Detect which cell encompasses the target text, then output its (X, Y) center coordinate. 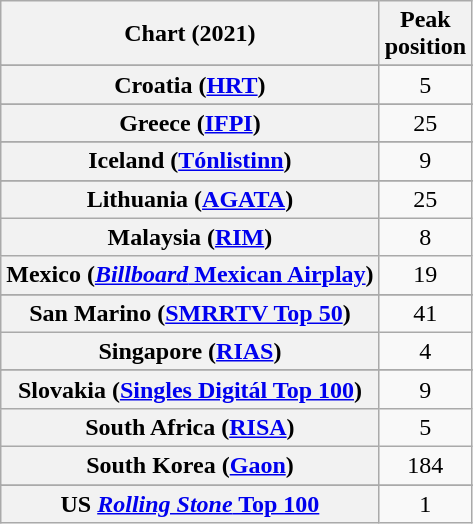
41 (425, 313)
Greece (IFPI) (190, 123)
San Marino (SMRRTV Top 50) (190, 313)
South Korea (Gaon) (190, 465)
Malaysia (RIM) (190, 237)
Singapore (RIAS) (190, 351)
Croatia (HRT) (190, 85)
US Rolling Stone Top 100 (190, 503)
1 (425, 503)
Lithuania (AGATA) (190, 199)
4 (425, 351)
19 (425, 275)
Iceland (Tónlistinn) (190, 161)
Slovakia (Singles Digitál Top 100) (190, 389)
Chart (2021) (190, 34)
8 (425, 237)
Peakposition (425, 34)
South Africa (RISA) (190, 427)
Mexico (Billboard Mexican Airplay) (190, 275)
184 (425, 465)
